Pinpoint the cell where the given text exists, returning its (X, Y) midpoint coordinate. 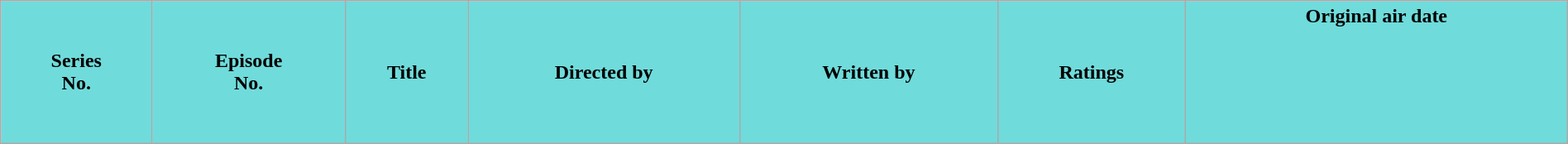
Title (407, 73)
EpisodeNo. (249, 73)
SeriesNo. (76, 73)
Directed by (604, 73)
Written by (868, 73)
Ratings (1092, 73)
Original air date (1376, 73)
